Search for the cell housing the specified text and yield its (x, y) center coordinate. 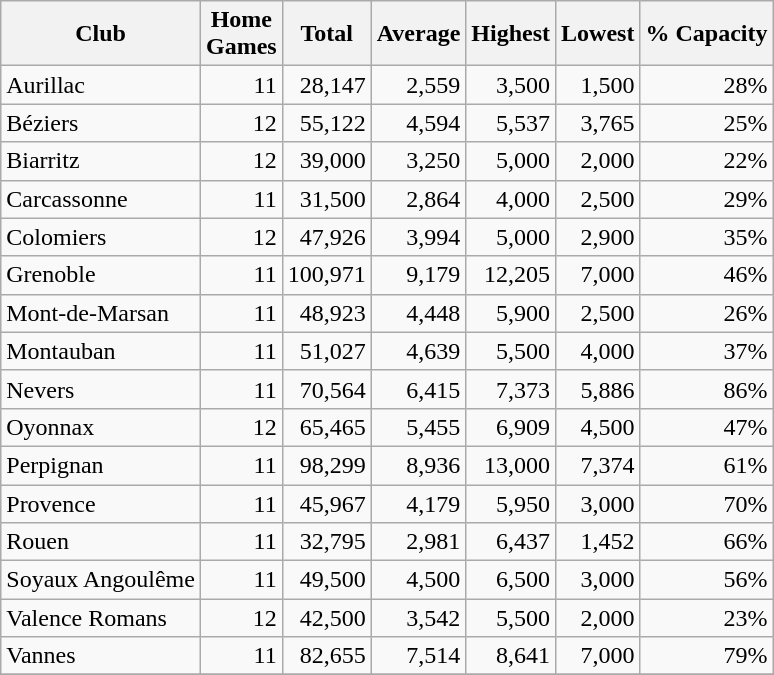
29% (706, 199)
3,542 (418, 618)
Biarritz (101, 161)
12,205 (511, 275)
51,027 (326, 351)
100,971 (326, 275)
3,765 (598, 123)
Mont-de-Marsan (101, 313)
5,886 (598, 389)
3,250 (418, 161)
98,299 (326, 465)
3,994 (418, 237)
4,594 (418, 123)
Rouen (101, 542)
4,179 (418, 503)
37% (706, 351)
Colomiers (101, 237)
2,864 (418, 199)
6,415 (418, 389)
7,373 (511, 389)
Provence (101, 503)
Nevers (101, 389)
86% (706, 389)
61% (706, 465)
9,179 (418, 275)
4,639 (418, 351)
35% (706, 237)
65,465 (326, 427)
46% (706, 275)
13,000 (511, 465)
2,981 (418, 542)
2,900 (598, 237)
6,500 (511, 580)
82,655 (326, 656)
% Capacity (706, 34)
39,000 (326, 161)
66% (706, 542)
Béziers (101, 123)
HomeGames (241, 34)
5,455 (418, 427)
55,122 (326, 123)
Vannes (101, 656)
6,909 (511, 427)
23% (706, 618)
Valence Romans (101, 618)
45,967 (326, 503)
79% (706, 656)
70% (706, 503)
3,500 (511, 85)
42,500 (326, 618)
7,514 (418, 656)
22% (706, 161)
70,564 (326, 389)
28% (706, 85)
2,559 (418, 85)
Highest (511, 34)
25% (706, 123)
26% (706, 313)
Average (418, 34)
Lowest (598, 34)
Perpignan (101, 465)
Carcassonne (101, 199)
Oyonnax (101, 427)
49,500 (326, 580)
Total (326, 34)
5,900 (511, 313)
47% (706, 427)
Montauban (101, 351)
47,926 (326, 237)
31,500 (326, 199)
Aurillac (101, 85)
48,923 (326, 313)
32,795 (326, 542)
4,448 (418, 313)
7,374 (598, 465)
56% (706, 580)
5,950 (511, 503)
5,537 (511, 123)
8,641 (511, 656)
Grenoble (101, 275)
Soyaux Angoulême (101, 580)
1,452 (598, 542)
8,936 (418, 465)
1,500 (598, 85)
Club (101, 34)
28,147 (326, 85)
6,437 (511, 542)
